For the text-containing cell, return its midpoint in [x, y] coordinate format. 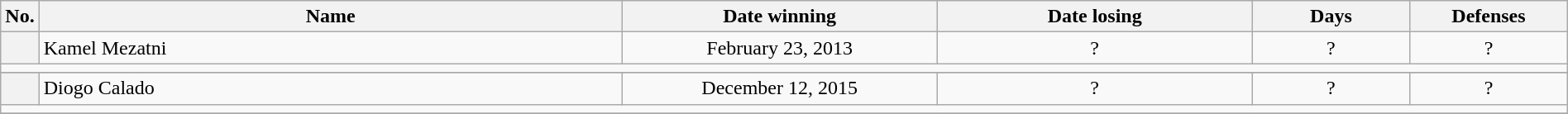
December 12, 2015 [779, 88]
Date winning [779, 17]
Kamel Mezatni [331, 48]
Name [331, 17]
Date losing [1095, 17]
Diogo Calado [331, 88]
Defenses [1489, 17]
No. [20, 17]
February 23, 2013 [779, 48]
Days [1331, 17]
